For the text-containing cell, return its midpoint in [X, Y] coordinate format. 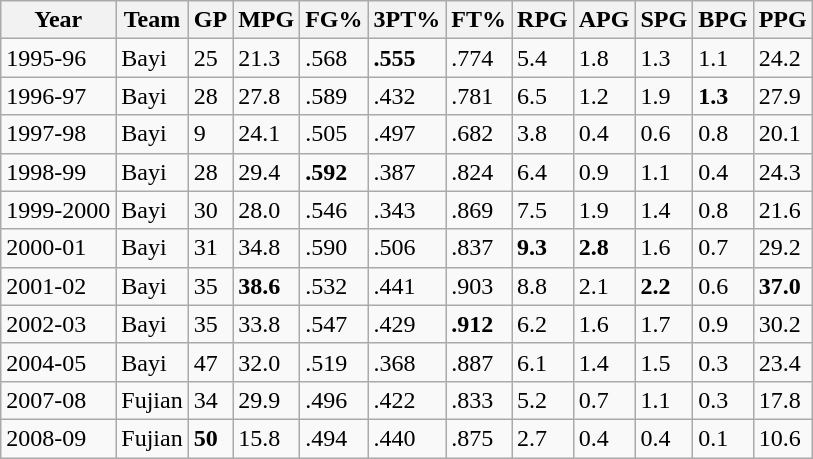
.903 [479, 286]
29.9 [266, 400]
GP [210, 20]
.589 [334, 96]
2000-01 [58, 248]
1999-2000 [58, 210]
8.8 [543, 286]
Year [58, 20]
24.2 [782, 58]
PPG [782, 20]
6.2 [543, 324]
.532 [334, 286]
21.3 [266, 58]
.887 [479, 362]
5.2 [543, 400]
.368 [407, 362]
SPG [664, 20]
.422 [407, 400]
0.1 [723, 438]
.505 [334, 134]
47 [210, 362]
FT% [479, 20]
.555 [407, 58]
6.5 [543, 96]
29.2 [782, 248]
.387 [407, 172]
.837 [479, 248]
MPG [266, 20]
.506 [407, 248]
17.8 [782, 400]
3.8 [543, 134]
38.6 [266, 286]
.432 [407, 96]
5.4 [543, 58]
24.3 [782, 172]
27.9 [782, 96]
.912 [479, 324]
7.5 [543, 210]
.568 [334, 58]
.494 [334, 438]
APG [604, 20]
.592 [334, 172]
23.4 [782, 362]
32.0 [266, 362]
6.4 [543, 172]
50 [210, 438]
.774 [479, 58]
2.1 [604, 286]
.441 [407, 286]
15.8 [266, 438]
BPG [723, 20]
9 [210, 134]
.497 [407, 134]
2004-05 [58, 362]
1.5 [664, 362]
1.7 [664, 324]
20.1 [782, 134]
27.8 [266, 96]
.682 [479, 134]
34 [210, 400]
Team [152, 20]
.496 [334, 400]
3PT% [407, 20]
28.0 [266, 210]
1995-96 [58, 58]
.343 [407, 210]
34.8 [266, 248]
.440 [407, 438]
FG% [334, 20]
2.8 [604, 248]
1996-97 [58, 96]
2007-08 [58, 400]
10.6 [782, 438]
2008-09 [58, 438]
1.8 [604, 58]
.519 [334, 362]
.547 [334, 324]
30.2 [782, 324]
.869 [479, 210]
29.4 [266, 172]
.429 [407, 324]
21.6 [782, 210]
2001-02 [58, 286]
1998-99 [58, 172]
30 [210, 210]
24.1 [266, 134]
.824 [479, 172]
.546 [334, 210]
.833 [479, 400]
37.0 [782, 286]
.590 [334, 248]
1997-98 [58, 134]
31 [210, 248]
9.3 [543, 248]
33.8 [266, 324]
6.1 [543, 362]
RPG [543, 20]
.875 [479, 438]
.781 [479, 96]
25 [210, 58]
2.2 [664, 286]
2.7 [543, 438]
2002-03 [58, 324]
1.2 [604, 96]
